For the text-containing cell, return its midpoint in [x, y] coordinate format. 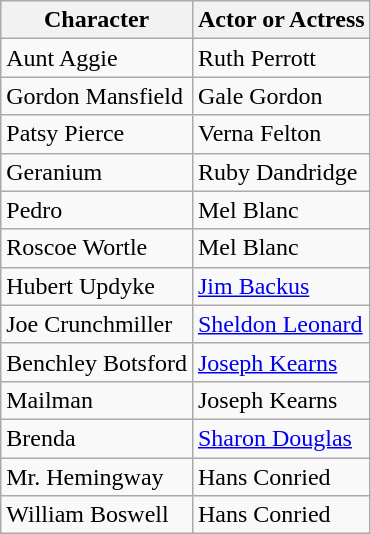
Ruby Dandridge [281, 172]
Hubert Updyke [97, 286]
Brenda [97, 438]
Roscoe Wortle [97, 248]
Verna Felton [281, 134]
Aunt Aggie [97, 58]
Patsy Pierce [97, 134]
Mailman [97, 400]
Gale Gordon [281, 96]
William Boswell [97, 515]
Gordon Mansfield [97, 96]
Joe Crunchmiller [97, 324]
Character [97, 20]
Sheldon Leonard [281, 324]
Jim Backus [281, 286]
Mr. Hemingway [97, 477]
Sharon Douglas [281, 438]
Pedro [97, 210]
Ruth Perrott [281, 58]
Benchley Botsford [97, 362]
Actor or Actress [281, 20]
Geranium [97, 172]
